Find where the given text appears and provide that cell's center as [X, Y] coordinate. 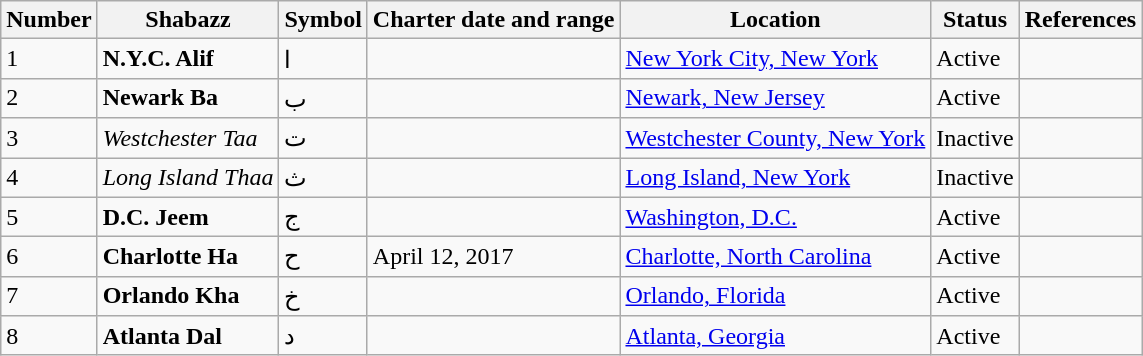
Long Island, New York [776, 178]
ت [323, 138]
ج [323, 217]
3 [49, 138]
Atlanta Dal [188, 336]
8 [49, 336]
Atlanta, Georgia [776, 336]
N.Y.C. Alif [188, 59]
2 [49, 98]
Charlotte, North Carolina [776, 257]
Westchester County, New York [776, 138]
6 [49, 257]
ا [323, 59]
Shabazz [188, 20]
1 [49, 59]
New York City, New York [776, 59]
Newark, New Jersey [776, 98]
ب [323, 98]
د [323, 336]
Number [49, 20]
ث [323, 178]
4 [49, 178]
Symbol [323, 20]
Newark Ba [188, 98]
April 12, 2017 [494, 257]
Washington, D.C. [776, 217]
D.C. Jeem [188, 217]
7 [49, 296]
Westchester Taa [188, 138]
5 [49, 217]
Location [776, 20]
Orlando, Florida [776, 296]
References [1080, 20]
خ [323, 296]
ح [323, 257]
Charter date and range [494, 20]
Orlando Kha [188, 296]
Charlotte Ha [188, 257]
Status [975, 20]
Long Island Thaa [188, 178]
